Return [X, Y] of the center of cell containing provided text 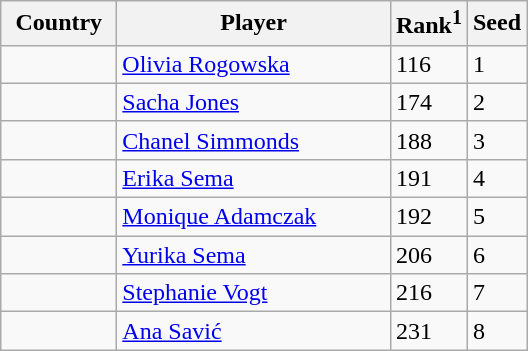
Monique Adamczak [254, 217]
6 [496, 255]
Erika Sema [254, 178]
5 [496, 217]
2 [496, 102]
8 [496, 331]
116 [428, 64]
Stephanie Vogt [254, 293]
1 [496, 64]
Olivia Rogowska [254, 64]
Sacha Jones [254, 102]
Country [59, 24]
Ana Savić [254, 331]
Seed [496, 24]
231 [428, 331]
Yurika Sema [254, 255]
7 [496, 293]
4 [496, 178]
191 [428, 178]
Rank1 [428, 24]
206 [428, 255]
216 [428, 293]
174 [428, 102]
Player [254, 24]
3 [496, 140]
188 [428, 140]
192 [428, 217]
Chanel Simmonds [254, 140]
